Find where the given text appears and provide that cell's center as (X, Y) coordinate. 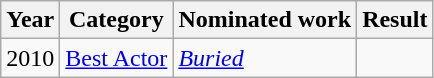
Category (116, 20)
Buried (265, 58)
Result (395, 20)
2010 (30, 58)
Nominated work (265, 20)
Year (30, 20)
Best Actor (116, 58)
